Detect which cell encompasses the target text, then output its (x, y) center coordinate. 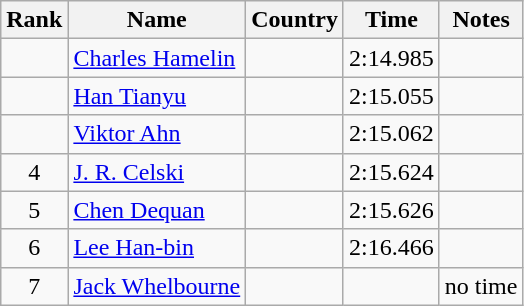
Rank (34, 20)
Name (157, 20)
Han Tianyu (157, 96)
Jack Whelbourne (157, 286)
no time (481, 286)
Charles Hamelin (157, 58)
Time (391, 20)
4 (34, 172)
2:15.626 (391, 210)
2:14.985 (391, 58)
Notes (481, 20)
2:15.624 (391, 172)
2:15.055 (391, 96)
6 (34, 248)
2:16.466 (391, 248)
Lee Han-bin (157, 248)
J. R. Celski (157, 172)
Viktor Ahn (157, 134)
5 (34, 210)
7 (34, 286)
2:15.062 (391, 134)
Chen Dequan (157, 210)
Country (295, 20)
